Pinpoint the cell where the given text exists, returning its (X, Y) midpoint coordinate. 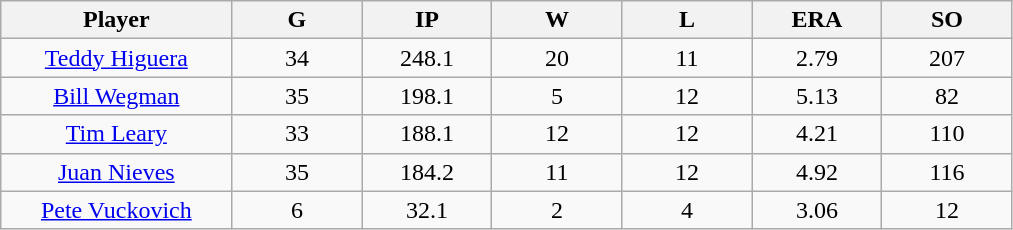
20 (557, 58)
Pete Vuckovich (116, 210)
ERA (817, 20)
2 (557, 210)
IP (427, 20)
Juan Nieves (116, 172)
32.1 (427, 210)
198.1 (427, 96)
207 (947, 58)
Teddy Higuera (116, 58)
5 (557, 96)
33 (297, 134)
3.06 (817, 210)
188.1 (427, 134)
82 (947, 96)
6 (297, 210)
4.21 (817, 134)
110 (947, 134)
G (297, 20)
248.1 (427, 58)
2.79 (817, 58)
34 (297, 58)
Player (116, 20)
5.13 (817, 96)
Bill Wegman (116, 96)
W (557, 20)
4.92 (817, 172)
116 (947, 172)
184.2 (427, 172)
4 (687, 210)
Tim Leary (116, 134)
SO (947, 20)
L (687, 20)
